Search for the cell housing the specified text and yield its (X, Y) center coordinate. 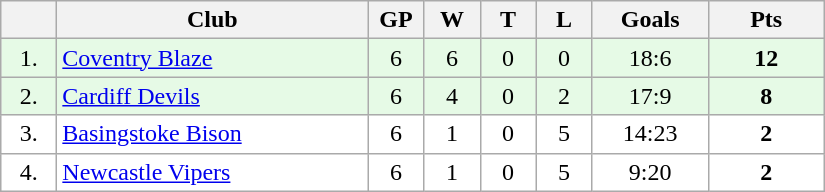
Coventry Blaze (212, 58)
L (564, 20)
18:6 (650, 58)
3. (29, 134)
W (452, 20)
Pts (766, 20)
Goals (650, 20)
8 (766, 96)
T (508, 20)
Newcastle Vipers (212, 172)
17:9 (650, 96)
14:23 (650, 134)
4 (452, 96)
GP (396, 20)
Basingstoke Bison (212, 134)
Cardiff Devils (212, 96)
1. (29, 58)
2. (29, 96)
Club (212, 20)
12 (766, 58)
9:20 (650, 172)
4. (29, 172)
